From the cell containing the given text, extract its center point as (X, Y) coordinate. 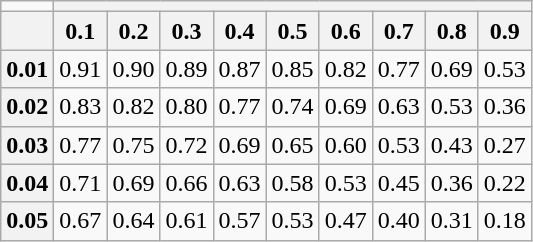
0.05 (28, 221)
0.01 (28, 69)
0.03 (28, 145)
0.60 (346, 145)
0.67 (80, 221)
0.85 (292, 69)
0.71 (80, 183)
0.58 (292, 183)
0.04 (28, 183)
0.3 (186, 31)
0.72 (186, 145)
0.57 (240, 221)
0.75 (134, 145)
0.61 (186, 221)
0.2 (134, 31)
0.66 (186, 183)
0.40 (398, 221)
0.4 (240, 31)
0.5 (292, 31)
0.8 (452, 31)
0.27 (504, 145)
0.90 (134, 69)
0.6 (346, 31)
0.87 (240, 69)
0.18 (504, 221)
0.65 (292, 145)
0.22 (504, 183)
0.83 (80, 107)
0.91 (80, 69)
0.74 (292, 107)
0.45 (398, 183)
0.80 (186, 107)
0.31 (452, 221)
0.47 (346, 221)
0.7 (398, 31)
0.89 (186, 69)
0.1 (80, 31)
0.02 (28, 107)
0.43 (452, 145)
0.64 (134, 221)
0.9 (504, 31)
